Detect which cell encompasses the target text, then output its (x, y) center coordinate. 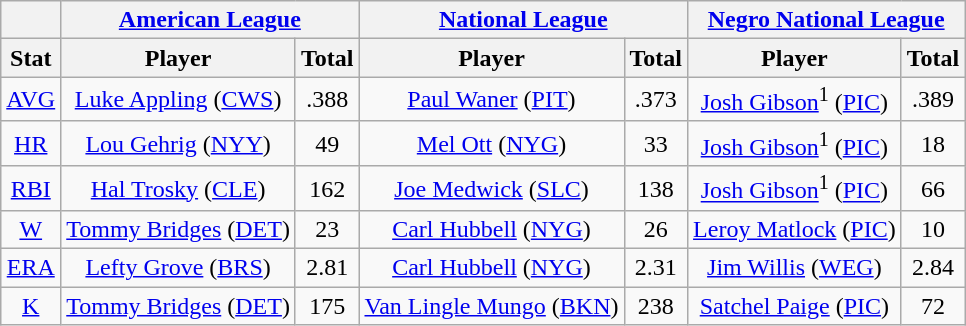
238 (656, 306)
Leroy Matlock (PIC) (795, 230)
Stat (31, 58)
Joe Medwick (SLC) (492, 188)
49 (327, 144)
26 (656, 230)
Hal Trosky (CLE) (178, 188)
10 (933, 230)
2.81 (327, 268)
Jim Willis (WEG) (795, 268)
.389 (933, 100)
Luke Appling (CWS) (178, 100)
18 (933, 144)
HR (31, 144)
23 (327, 230)
Lefty Grove (BRS) (178, 268)
Negro National League (826, 20)
K (31, 306)
2.31 (656, 268)
American League (210, 20)
National League (524, 20)
W (31, 230)
2.84 (933, 268)
66 (933, 188)
AVG (31, 100)
72 (933, 306)
Paul Waner (PIT) (492, 100)
Lou Gehrig (NYY) (178, 144)
Van Lingle Mungo (BKN) (492, 306)
Mel Ott (NYG) (492, 144)
33 (656, 144)
162 (327, 188)
.373 (656, 100)
ERA (31, 268)
175 (327, 306)
Satchel Paige (PIC) (795, 306)
.388 (327, 100)
RBI (31, 188)
138 (656, 188)
